Return (x, y) of the center of cell containing provided text 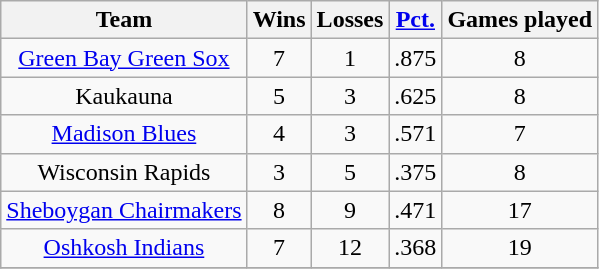
Games played (520, 20)
19 (520, 248)
.471 (416, 210)
.375 (416, 172)
.625 (416, 96)
17 (520, 210)
.368 (416, 248)
1 (350, 58)
4 (279, 134)
Madison Blues (124, 134)
Kaukauna (124, 96)
12 (350, 248)
9 (350, 210)
.571 (416, 134)
Green Bay Green Sox (124, 58)
Pct. (416, 20)
Wins (279, 20)
.875 (416, 58)
Team (124, 20)
Oshkosh Indians (124, 248)
Losses (350, 20)
Wisconsin Rapids (124, 172)
Sheboygan Chairmakers (124, 210)
